Identify which cell holds the provided text, then report its [x, y] central coordinate. 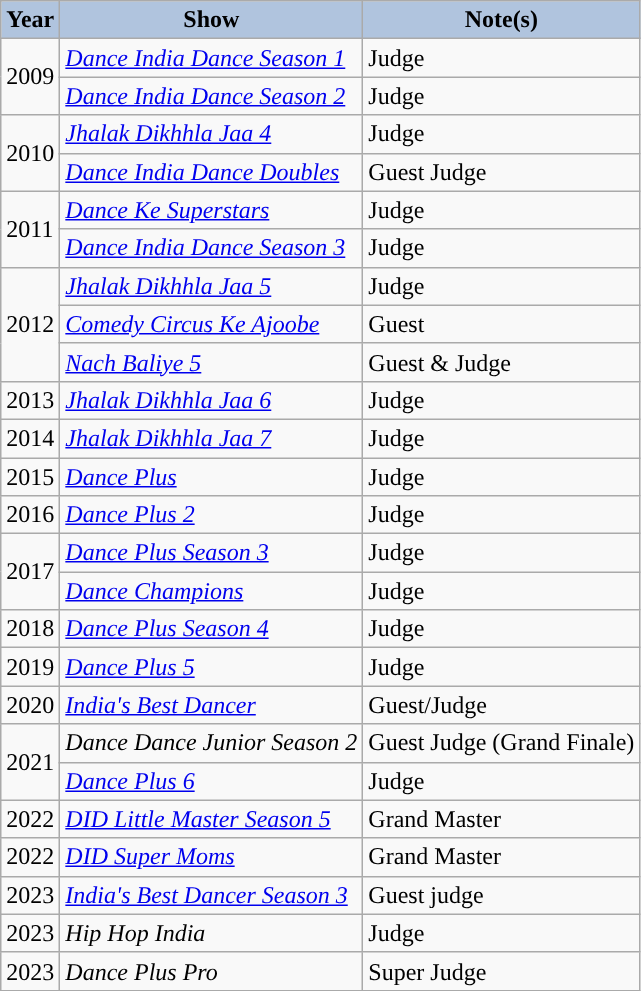
Guest [502, 324]
2014 [30, 438]
2010 [30, 153]
Show [212, 20]
Comedy Circus Ke Ajoobe [212, 324]
2020 [30, 705]
Guest judge [502, 895]
Dance Plus Season 3 [212, 553]
Dance Plus Pro [212, 971]
Guest Judge (Grand Finale) [502, 743]
2011 [30, 229]
Nach Baliye 5 [212, 362]
Guest/Judge [502, 705]
Dance Plus 5 [212, 667]
Guest Judge [502, 172]
Jhalak Dikhhla Jaa 7 [212, 438]
Dance India Dance Doubles [212, 172]
Dance Plus Season 4 [212, 629]
Super Judge [502, 971]
DID Super Moms [212, 857]
Dance Ke Superstars [212, 210]
Jhalak Dikhhla Jaa 5 [212, 286]
Dance Plus 2 [212, 515]
India's Best Dancer Season 3 [212, 895]
2009 [30, 77]
2016 [30, 515]
Note(s) [502, 20]
Dance India Dance Season 3 [212, 248]
Guest & Judge [502, 362]
Hip Hop India [212, 933]
Dance India Dance Season 1 [212, 58]
India's Best Dancer [212, 705]
Dance Dance Junior Season 2 [212, 743]
Jhalak Dikhhla Jaa 4 [212, 134]
Year [30, 20]
Dance Plus [212, 477]
Dance Champions [212, 591]
2015 [30, 477]
2019 [30, 667]
2017 [30, 572]
DID Little Master Season 5 [212, 819]
2018 [30, 629]
Dance Plus 6 [212, 781]
2012 [30, 324]
2021 [30, 762]
Dance India Dance Season 2 [212, 96]
Jhalak Dikhhla Jaa 6 [212, 400]
2013 [30, 400]
